Return [X, Y] of the center of cell containing provided text 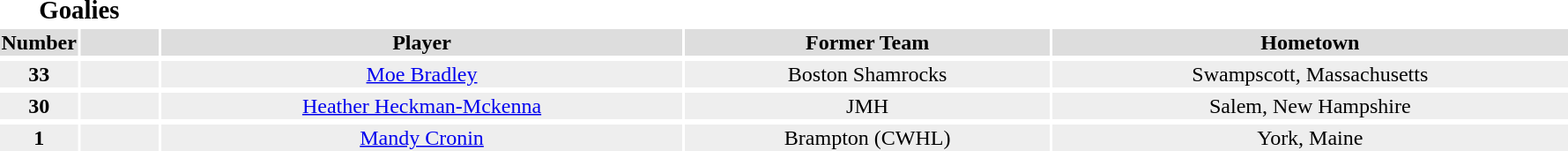
Heather Heckman-Mckenna [422, 106]
Player [422, 42]
York, Maine [1310, 138]
Former Team [867, 42]
JMH [867, 106]
Number [39, 42]
30 [39, 106]
Swampscott, Massachusetts [1310, 74]
Mandy Cronin [422, 138]
33 [39, 74]
Salem, New Hampshire [1310, 106]
Boston Shamrocks [867, 74]
Hometown [1310, 42]
1 [39, 138]
Moe Bradley [422, 74]
Brampton (CWHL) [867, 138]
